Locate the cell with the specified text and output its (X, Y) center coordinate. 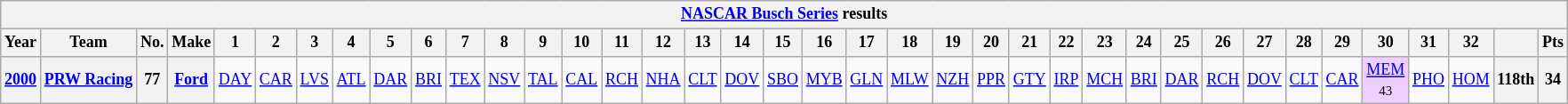
21 (1029, 43)
2 (276, 43)
3 (315, 43)
23 (1105, 43)
32 (1470, 43)
17 (867, 43)
DAY (235, 80)
34 (1554, 80)
NHA (663, 80)
Make (192, 43)
22 (1067, 43)
8 (505, 43)
31 (1429, 43)
77 (153, 80)
SBO (783, 80)
NASCAR Busch Series results (784, 14)
MLW (910, 80)
Team (88, 43)
IRP (1067, 80)
GTY (1029, 80)
20 (992, 43)
GLN (867, 80)
Pts (1554, 43)
18 (910, 43)
6 (428, 43)
118th (1516, 80)
11 (622, 43)
13 (702, 43)
Year (21, 43)
TAL (543, 80)
Ford (192, 80)
30 (1386, 43)
MCH (1105, 80)
PPR (992, 80)
TEX (465, 80)
ATL (351, 80)
No. (153, 43)
2000 (21, 80)
27 (1265, 43)
28 (1303, 43)
25 (1182, 43)
PHO (1429, 80)
4 (351, 43)
19 (953, 43)
LVS (315, 80)
5 (391, 43)
16 (824, 43)
MYB (824, 80)
MEM43 (1386, 80)
12 (663, 43)
26 (1223, 43)
14 (742, 43)
7 (465, 43)
10 (581, 43)
9 (543, 43)
NZH (953, 80)
24 (1143, 43)
PRW Racing (88, 80)
HOM (1470, 80)
15 (783, 43)
NSV (505, 80)
29 (1342, 43)
1 (235, 43)
CAL (581, 80)
